From the cell containing the given text, extract its center point as [X, Y] coordinate. 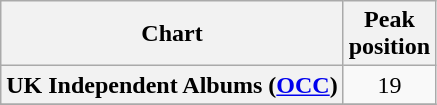
19 [389, 85]
Chart [172, 34]
Peakposition [389, 34]
UK Independent Albums (OCC) [172, 85]
